Extract the [X, Y] coordinate from the center of the cell holding the provided text.  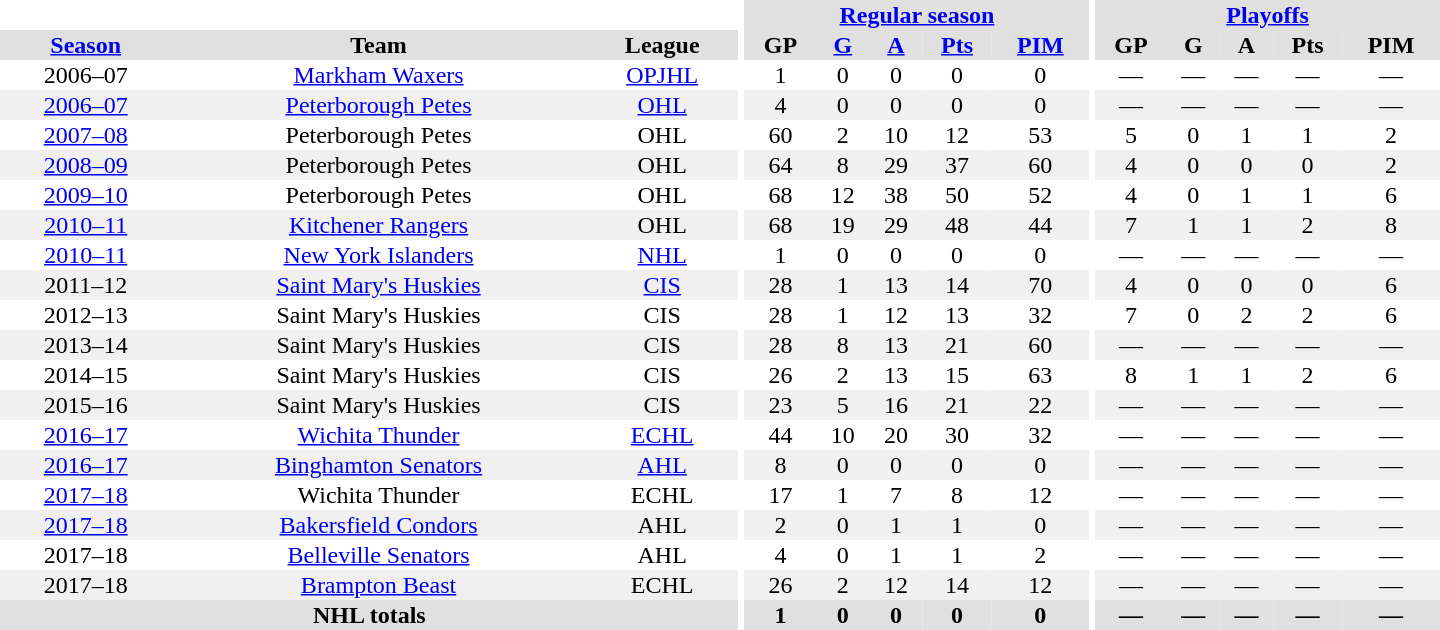
Brampton Beast [378, 585]
2007–08 [86, 135]
2015–16 [86, 405]
53 [1040, 135]
Playoffs [1268, 15]
70 [1040, 285]
League [662, 45]
2011–12 [86, 285]
38 [896, 195]
OPJHL [662, 75]
20 [896, 435]
15 [958, 375]
17 [781, 495]
Team [378, 45]
2013–14 [86, 345]
2014–15 [86, 375]
Binghamton Senators [378, 465]
2008–09 [86, 165]
52 [1040, 195]
50 [958, 195]
Season [86, 45]
NHL [662, 255]
NHL totals [370, 615]
2012–13 [86, 315]
19 [842, 225]
New York Islanders [378, 255]
16 [896, 405]
22 [1040, 405]
Belleville Senators [378, 555]
64 [781, 165]
Kitchener Rangers [378, 225]
Bakersfield Condors [378, 525]
63 [1040, 375]
37 [958, 165]
Regular season [918, 15]
23 [781, 405]
30 [958, 435]
Markham Waxers [378, 75]
48 [958, 225]
2009–10 [86, 195]
